Determine the (X, Y) coordinate at the center of the cell enclosing the given text.  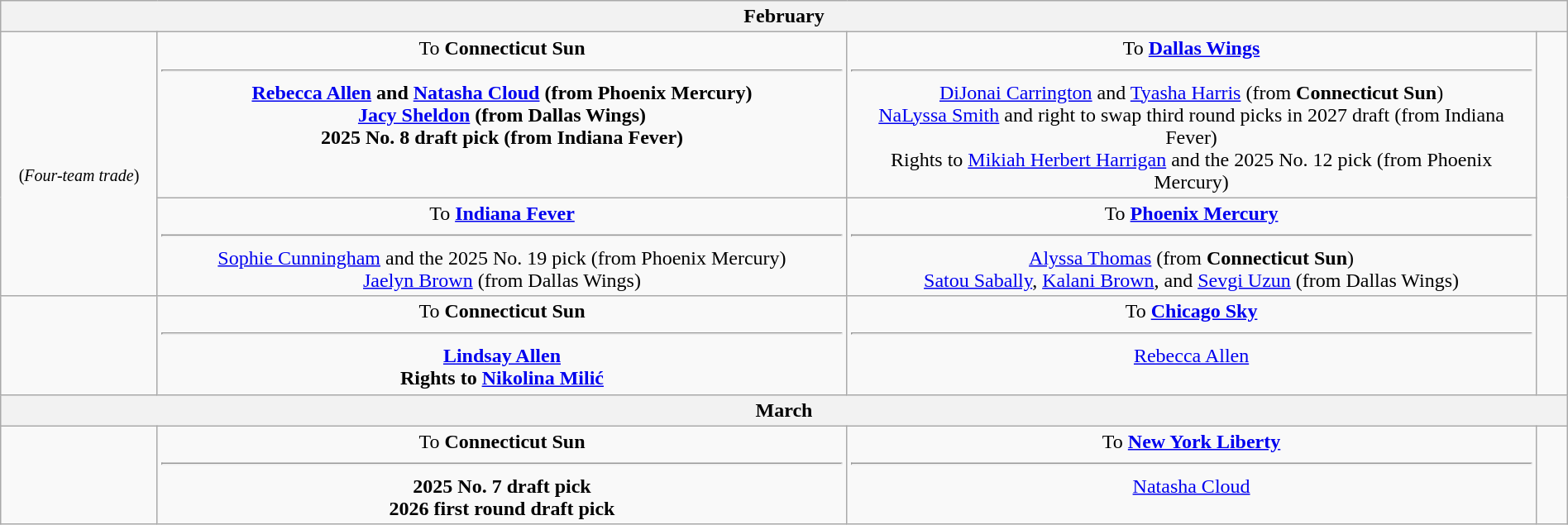
February (784, 17)
(Four-team trade) (79, 164)
To New York LibertyNatasha Cloud (1192, 475)
March (784, 410)
To Connecticut Sun2025 No. 7 draft pick2026 first round draft pick (502, 475)
To Indiana FeverSophie Cunningham and the 2025 No. 19 pick (from Phoenix Mercury)Jaelyn Brown (from Dallas Wings) (502, 246)
To Connecticut SunLindsay AllenRights to Nikolina Milić (502, 346)
To Chicago SkyRebecca Allen (1192, 346)
To Phoenix MercuryAlyssa Thomas (from Connecticut Sun) Satou Sabally, Kalani Brown, and Sevgi Uzun (from Dallas Wings) (1192, 246)
To Connecticut SunRebecca Allen and Natasha Cloud (from Phoenix Mercury)Jacy Sheldon (from Dallas Wings)2025 No. 8 draft pick (from Indiana Fever) (502, 115)
